Capture the cell that displays the provided text and extract its (X, Y) central coordinate. 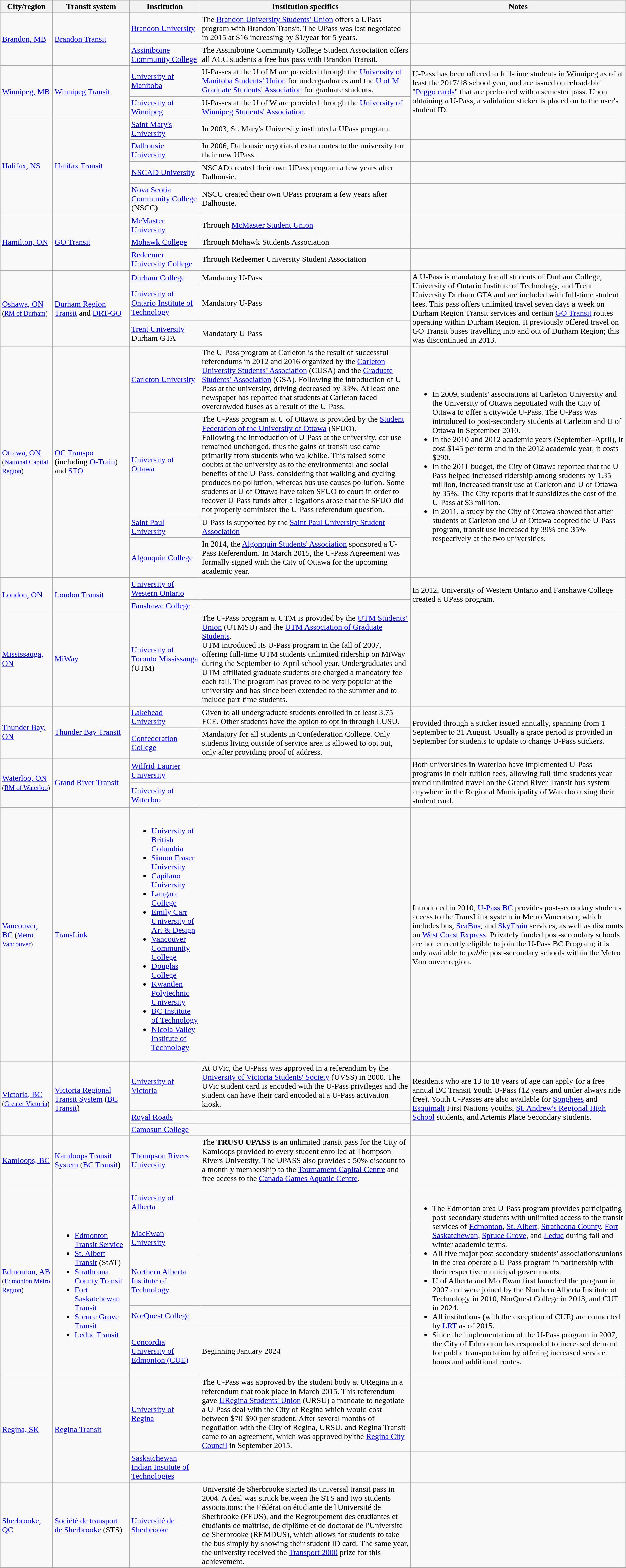
MacEwan University (165, 1238)
In 2012, University of Western Ontario and Fanshawe College created a UPass program. (518, 595)
Wilfrid Laurier University (165, 771)
Saint Paul University (165, 527)
Kamloops Transit System (BC Transit) (91, 1160)
University of Winnipeg (165, 107)
Institution (165, 7)
NSCAD created their own UPass program a few years after Dalhousie. (305, 172)
Algonquin College (165, 558)
Victoria Regional Transit System (BC Transit) (91, 1099)
London, ON (27, 595)
Saskatchewan Indian Institute of Technologies (165, 1467)
Saint Mary's University (165, 129)
Beginning January 2024 (305, 1351)
Halifax, NS (27, 166)
City/region (27, 7)
Ottawa, ON (National Capital Region) (27, 462)
Notes (518, 7)
Winnipeg, MB (27, 92)
Redeemer University College (165, 259)
Université de Sherbrooke (165, 1525)
Through McMaster Student Union (305, 225)
Sherbrooke, QC (27, 1525)
Through Redeemer University Student Association (305, 259)
U-Passes at the U of W are provided through the University of Winnipeg Students' Association. (305, 107)
Waterloo, ON (RM of Waterloo) (27, 783)
Oshawa, ON (RM of Durham) (27, 308)
Regina, SK (27, 1429)
University of Ottawa (165, 465)
Kamloops, BC (27, 1160)
GO Transit (91, 242)
Through Mohawk Students Association (305, 242)
Confederation College (165, 743)
Trent University Durham GTA (165, 334)
Fanshawe College (165, 606)
Hamilton, ON (27, 242)
Northern Alberta Institute of Technology (165, 1280)
Institution specifics (305, 7)
Dalhousie University (165, 150)
Mississauga, ON (27, 659)
TransLink (91, 935)
NSCAD University (165, 172)
Regina Transit (91, 1429)
Durham College (165, 277)
Transit system (91, 7)
U-Pass is supported by the Saint Paul University Student Association (305, 527)
University of Victoria (165, 1086)
Winnipeg Transit (91, 92)
Nova Scotia Community College (NSCC) (165, 199)
Vancouver, BC (Metro Vancouver) (27, 935)
London Transit (91, 595)
Brandon, MB (27, 39)
MiWay (91, 659)
In 2006, Dalhousie negotiated extra routes to the university for their new UPass. (305, 150)
Durham Region Transit and DRT-GO (91, 308)
Carleton University (165, 380)
University of Waterloo (165, 795)
University of Alberta (165, 1202)
University of Ontario Institute of Technology (165, 303)
University of Manitoba (165, 81)
University of Western Ontario (165, 588)
Camosun College (165, 1129)
University of Toronto Mississauga (UTM) (165, 659)
The Assiniboine Community College Student Association offers all ACC students a free bus pass with Brandon Transit. (305, 55)
Concordia University of Edmonton (CUE) (165, 1351)
In 2003, St. Mary's University instituted a UPass program. (305, 129)
NSCC created their own UPass program a few years after Dalhousie. (305, 199)
Halifax Transit (91, 166)
Thunder Bay Transit (91, 732)
Given to all undergraduate students enrolled in at least 3.75 FCE. Other students have the option to opt in through LUSU. (305, 717)
Mohawk College (165, 242)
OC Transpo (including O-Train) and STO (91, 462)
Assiniboine Community College (165, 55)
Société de transport de Sherbrooke (STS) (91, 1525)
University of Regina (165, 1414)
Brandon Transit (91, 39)
Edmonton Transit ServiceSt. Albert Transit (StAT)Strathcona County TransitFort Saskatchewan TransitSpruce Grove TransitLeduc Transit (91, 1280)
Lakehead University (165, 717)
Royal Roads (165, 1117)
McMaster University (165, 225)
Grand River Transit (91, 783)
Brandon University (165, 28)
NorQuest College (165, 1316)
Edmonton, AB (Edmonton Metro Region) (27, 1280)
Victoria, BC (Greater Victoria) (27, 1099)
Thunder Bay, ON (27, 732)
Thompson Rivers University (165, 1160)
